Scan for the cell matching the given text and deliver its [X, Y] coordinate at center. 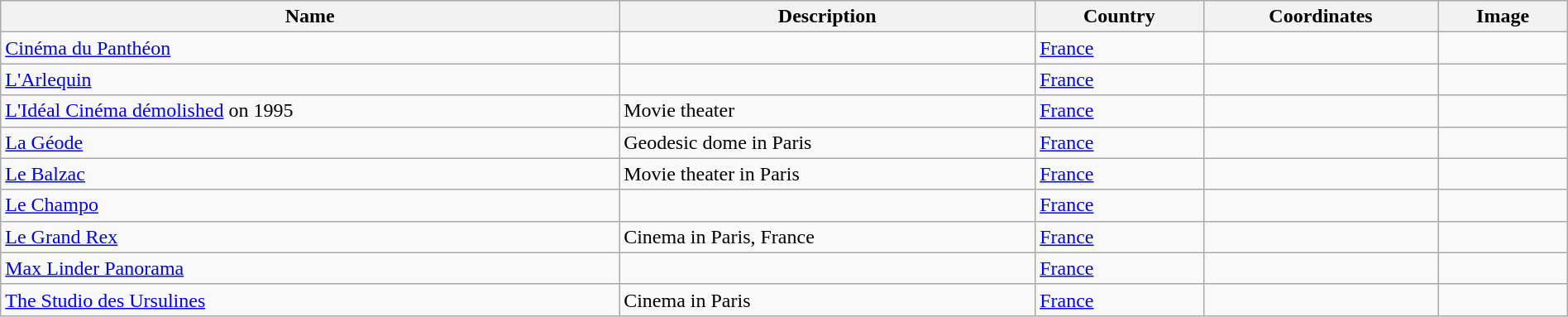
Movie theater in Paris [827, 174]
Cinéma du Panthéon [310, 48]
Max Linder Panorama [310, 268]
Geodesic dome in Paris [827, 142]
Image [1503, 17]
Description [827, 17]
Cinema in Paris [827, 300]
La Géode [310, 142]
Le Balzac [310, 174]
Cinema in Paris, France [827, 237]
L'Idéal Cinéma démolished on 1995 [310, 111]
Movie theater [827, 111]
L'Arlequin [310, 79]
Le Grand Rex [310, 237]
Coordinates [1321, 17]
Name [310, 17]
Country [1120, 17]
The Studio des Ursulines [310, 300]
Le Champo [310, 205]
